Detect which cell encompasses the target text, then output its [X, Y] center coordinate. 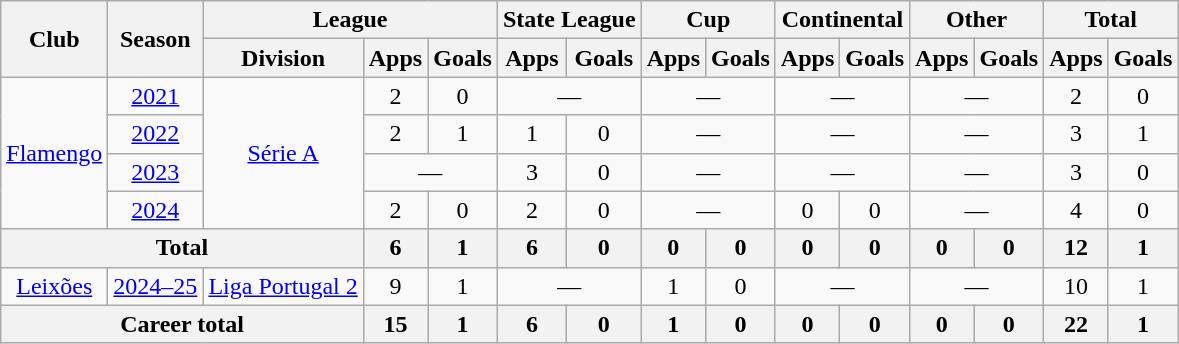
Club [54, 39]
2022 [156, 134]
22 [1076, 324]
12 [1076, 248]
Cup [708, 20]
League [350, 20]
Leixões [54, 286]
Division [283, 58]
10 [1076, 286]
2023 [156, 172]
Other [977, 20]
9 [395, 286]
2024–25 [156, 286]
15 [395, 324]
Career total [182, 324]
2021 [156, 96]
State League [569, 20]
Liga Portugal 2 [283, 286]
Season [156, 39]
Flamengo [54, 153]
2024 [156, 210]
Continental [842, 20]
Série A [283, 153]
4 [1076, 210]
